Find where the given text appears and provide that cell's center as [X, Y] coordinate. 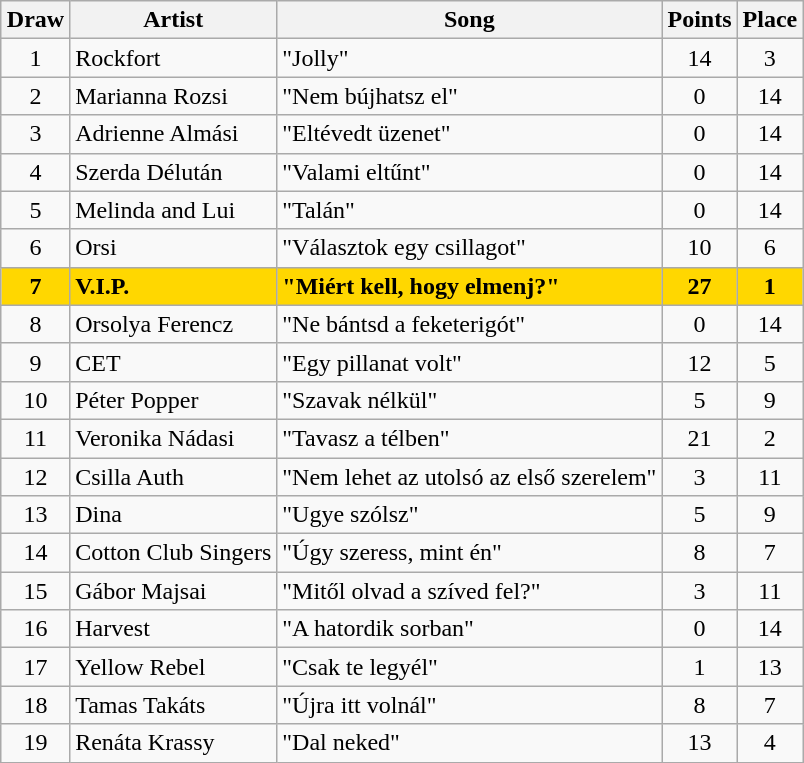
17 [35, 667]
Harvest [174, 629]
Artist [174, 20]
"Csak te legyél" [470, 667]
V.I.P. [174, 286]
21 [700, 438]
"Szavak nélkül" [470, 400]
Dina [174, 515]
Cotton Club Singers [174, 553]
16 [35, 629]
Melinda and Lui [174, 210]
"Választok egy csillagot" [470, 248]
"A hatordik sorban" [470, 629]
Adrienne Almási [174, 134]
Place [770, 20]
Gábor Majsai [174, 591]
Rockfort [174, 58]
Marianna Rozsi [174, 96]
15 [35, 591]
Song [470, 20]
Péter Popper [174, 400]
"Egy pillanat volt" [470, 362]
19 [35, 743]
Szerda Délután [174, 172]
"Ne bántsd a feketerigót" [470, 324]
"Talán" [470, 210]
Csilla Auth [174, 477]
"Újra itt volnál" [470, 705]
"Tavasz a télben" [470, 438]
Orsolya Ferencz [174, 324]
27 [700, 286]
"Jolly" [470, 58]
Tamas Takáts [174, 705]
Renáta Krassy [174, 743]
"Úgy szeress, mint én" [470, 553]
Orsi [174, 248]
"Eltévedt üzenet" [470, 134]
"Valami eltűnt" [470, 172]
"Nem lehet az utolsó az első szerelem" [470, 477]
Yellow Rebel [174, 667]
Points [700, 20]
"Nem bújhatsz el" [470, 96]
18 [35, 705]
"Dal neked" [470, 743]
"Miért kell, hogy elmenj?" [470, 286]
"Mitől olvad a szíved fel?" [470, 591]
"Ugye szólsz" [470, 515]
Veronika Nádasi [174, 438]
Draw [35, 20]
CET [174, 362]
